Locate the cell with the specified text and output its [X, Y] center coordinate. 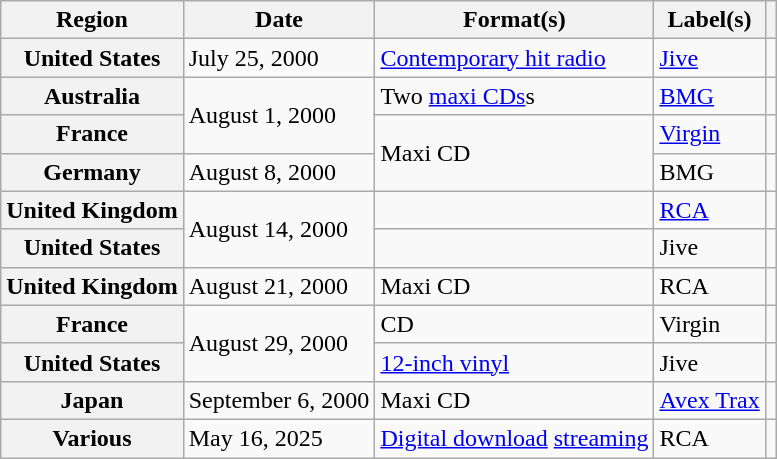
Germany [92, 172]
May 16, 2025 [279, 438]
Contemporary hit radio [514, 58]
Format(s) [514, 20]
Digital download streaming [514, 438]
Australia [92, 96]
August 8, 2000 [279, 172]
Japan [92, 400]
August 21, 2000 [279, 286]
August 1, 2000 [279, 115]
August 14, 2000 [279, 229]
Region [92, 20]
Label(s) [710, 20]
September 6, 2000 [279, 400]
Various [92, 438]
Avex Trax [710, 400]
Two maxi CDss [514, 96]
12-inch vinyl [514, 362]
July 25, 2000 [279, 58]
Date [279, 20]
CD [514, 324]
August 29, 2000 [279, 343]
